For the text-containing cell, return its midpoint in (x, y) coordinate format. 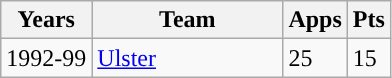
1992-99 (46, 58)
Ulster (188, 58)
Apps (315, 20)
15 (368, 58)
Pts (368, 20)
25 (315, 58)
Team (188, 20)
Years (46, 20)
